Determine the [x, y] coordinate at the center of the cell enclosing the given text.  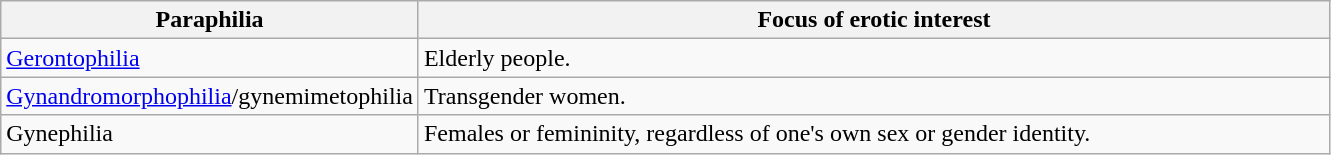
Paraphilia [210, 20]
Gerontophilia [210, 58]
Focus of erotic interest [874, 20]
Females or femininity, regardless of one's own sex or gender identity. [874, 134]
Gynandromorphophilia/gynemimetophilia [210, 96]
Elderly people. [874, 58]
Gynephilia [210, 134]
Transgender women. [874, 96]
